Capture the cell that displays the provided text and extract its [X, Y] central coordinate. 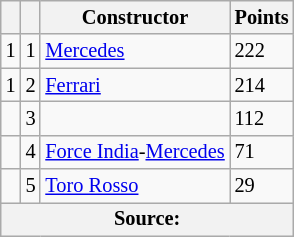
Toro Rosso [134, 186]
Mercedes [134, 51]
29 [262, 186]
Points [262, 17]
222 [262, 51]
2 [31, 85]
214 [262, 85]
Constructor [134, 17]
3 [31, 118]
4 [31, 152]
Force India-Mercedes [134, 152]
Source: [148, 219]
71 [262, 152]
5 [31, 186]
112 [262, 118]
Ferrari [134, 85]
